Scan for the cell matching the given text and deliver its (x, y) coordinate at center. 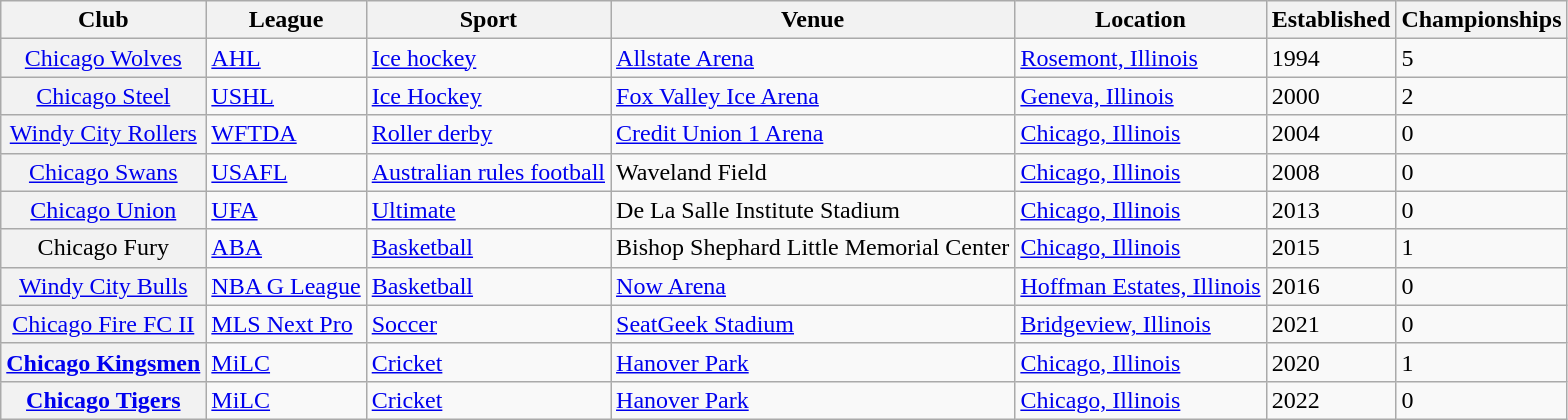
Windy City Rollers (104, 134)
Geneva, Illinois (1140, 96)
Chicago Fury (104, 248)
SeatGeek Stadium (813, 324)
2021 (1331, 324)
Ice Hockey (488, 96)
MLS Next Pro (286, 324)
Club (104, 20)
Location (1140, 20)
Chicago Kingsmen (104, 362)
De La Salle Institute Stadium (813, 210)
Sport (488, 20)
Chicago Fire FC II (104, 324)
2013 (1331, 210)
Now Arena (813, 286)
ABA (286, 248)
Allstate Arena (813, 58)
Bishop Shephard Little Memorial Center (813, 248)
2 (1482, 96)
Rosemont, Illinois (1140, 58)
Credit Union 1 Arena (813, 134)
Chicago Tigers (104, 400)
2004 (1331, 134)
WFTDA (286, 134)
Ultimate (488, 210)
Chicago Swans (104, 172)
1994 (1331, 58)
Hoffman Estates, Illinois (1140, 286)
League (286, 20)
Established (1331, 20)
Roller derby (488, 134)
Venue (813, 20)
UFA (286, 210)
Championships (1482, 20)
5 (1482, 58)
Fox Valley Ice Arena (813, 96)
Windy City Bulls (104, 286)
Chicago Union (104, 210)
Soccer (488, 324)
USHL (286, 96)
Ice hockey (488, 58)
2020 (1331, 362)
AHL (286, 58)
2015 (1331, 248)
Chicago Steel (104, 96)
NBA G League (286, 286)
2008 (1331, 172)
USAFL (286, 172)
2016 (1331, 286)
Chicago Wolves (104, 58)
Waveland Field (813, 172)
Bridgeview, Illinois (1140, 324)
Australian rules football (488, 172)
2000 (1331, 96)
2022 (1331, 400)
